From the cell containing the given text, extract its center point as [X, Y] coordinate. 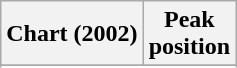
Peakposition [189, 34]
Chart (2002) [72, 34]
